From the cell containing the given text, extract its center point as [X, Y] coordinate. 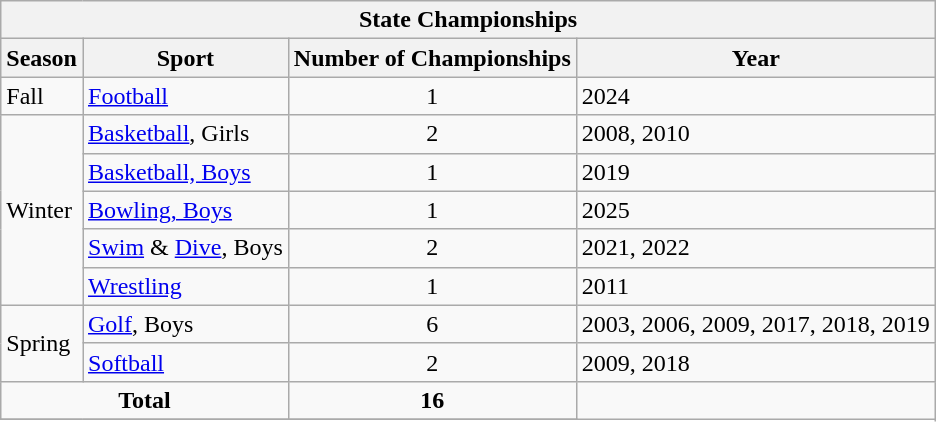
2009, 2018 [756, 362]
Golf, Boys [185, 324]
Year [756, 58]
Bowling, Boys [185, 210]
Softball [185, 362]
Season [42, 58]
Fall [42, 96]
2021, 2022 [756, 248]
2025 [756, 210]
16 [432, 400]
Swim & Dive, Boys [185, 248]
Sport [185, 58]
2011 [756, 286]
2019 [756, 172]
6 [432, 324]
2024 [756, 96]
Wrestling [185, 286]
Spring [42, 343]
2008, 2010 [756, 134]
Basketball, Girls [185, 134]
2003, 2006, 2009, 2017, 2018, 2019 [756, 324]
State Championships [468, 20]
Total [145, 400]
Football [185, 96]
Number of Championships [432, 58]
Winter [42, 210]
Basketball, Boys [185, 172]
